Identify which cell holds the provided text, then report its [x, y] central coordinate. 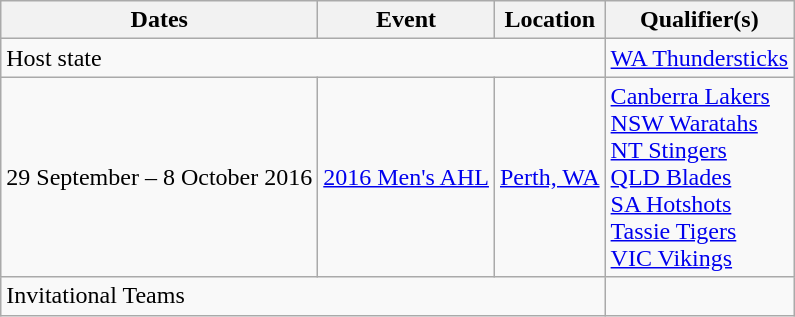
Canberra Lakers NSW Waratahs NT Stingers QLD Blades SA Hotshots Tassie Tigers VIC Vikings [700, 177]
Event [406, 20]
Qualifier(s) [700, 20]
WA Thundersticks [700, 58]
Invitational Teams [303, 296]
2016 Men's AHL [406, 177]
29 September – 8 October 2016 [160, 177]
Location [550, 20]
Perth, WA [550, 177]
Host state [303, 58]
Dates [160, 20]
